Return [x, y] of the center of cell containing provided text 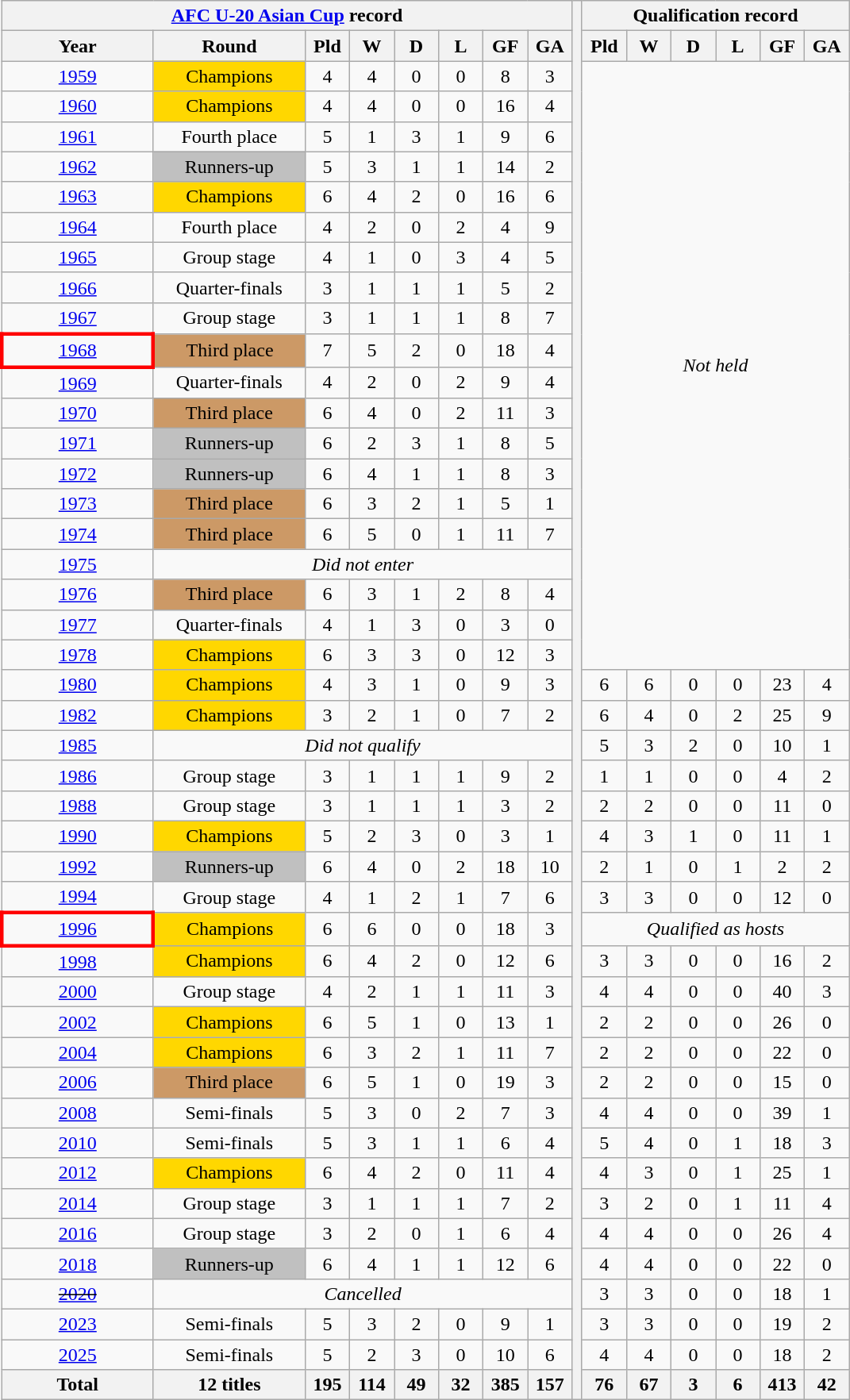
1962 [78, 167]
2010 [78, 1143]
49 [416, 1385]
1998 [78, 961]
1971 [78, 444]
Year [78, 46]
1985 [78, 745]
1980 [78, 685]
2014 [78, 1203]
Cancelled [362, 1294]
2025 [78, 1355]
157 [550, 1385]
1969 [78, 383]
Qualified as hosts [715, 929]
1963 [78, 197]
1967 [78, 318]
1982 [78, 715]
1977 [78, 625]
1976 [78, 594]
13 [506, 1022]
Did not enter [362, 564]
32 [461, 1385]
15 [783, 1083]
1992 [78, 866]
Not held [715, 365]
2016 [78, 1233]
2008 [78, 1113]
2002 [78, 1022]
76 [604, 1385]
39 [783, 1113]
385 [506, 1385]
1970 [78, 413]
1966 [78, 287]
1959 [78, 76]
1965 [78, 257]
67 [648, 1385]
114 [371, 1385]
2006 [78, 1083]
Total [78, 1385]
1972 [78, 474]
14 [506, 167]
1988 [78, 806]
1964 [78, 227]
2018 [78, 1263]
1968 [78, 351]
AFC U-20 Asian Cup record [287, 16]
2023 [78, 1324]
1990 [78, 836]
23 [783, 685]
Qualification record [715, 16]
1996 [78, 929]
2020 [78, 1294]
1975 [78, 564]
2000 [78, 992]
413 [783, 1385]
12 titles [229, 1385]
2004 [78, 1052]
1961 [78, 137]
1973 [78, 504]
42 [827, 1385]
1994 [78, 898]
1960 [78, 106]
1986 [78, 775]
Round [229, 46]
195 [327, 1385]
1974 [78, 534]
1978 [78, 655]
40 [783, 992]
Did not qualify [362, 745]
2012 [78, 1173]
